Provide the [X, Y] coordinate of the cell's center where the given text is located.  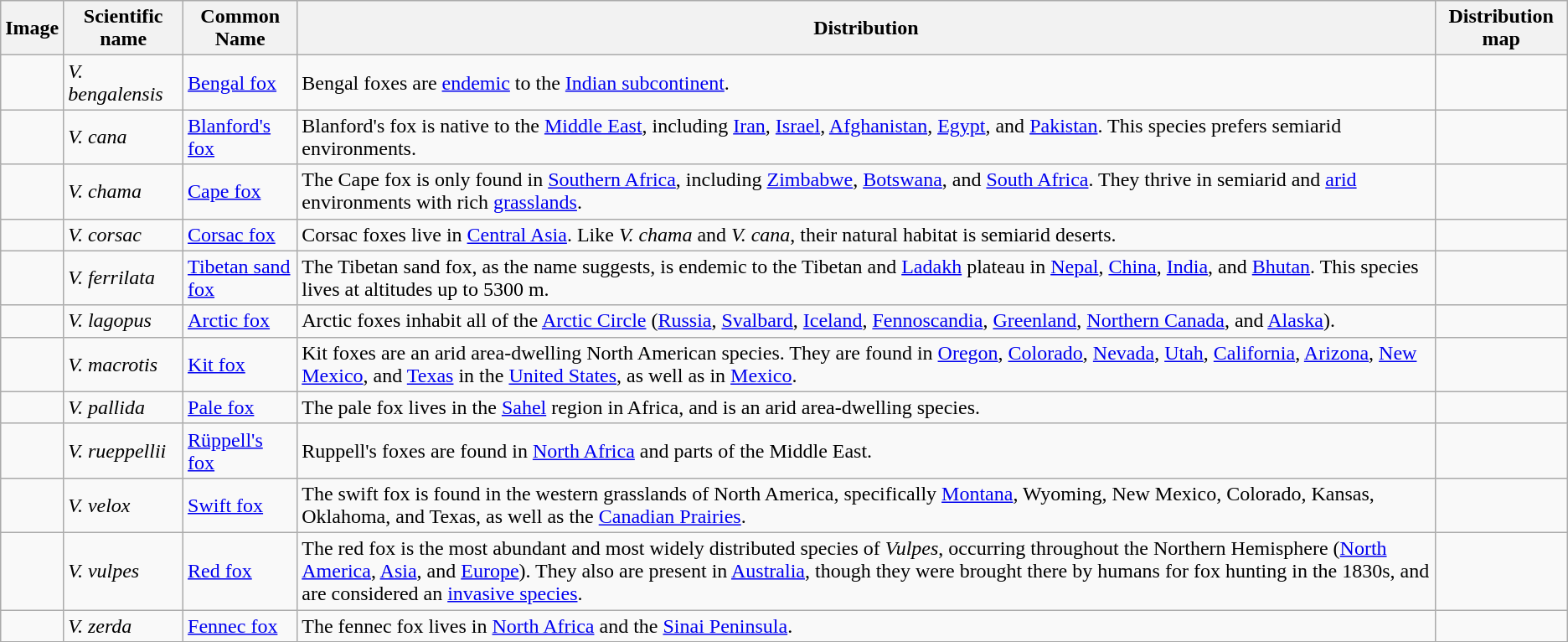
V. bengalensis [124, 82]
V. vulpes [124, 571]
Blanford's fox is native to the Middle East, including Iran, Israel, Afghanistan, Egypt, and Pakistan. This species prefers semiarid environments. [866, 137]
Corsac fox [240, 235]
Blanford's fox [240, 137]
V. lagopus [124, 321]
Common Name [240, 28]
Red fox [240, 571]
V. pallida [124, 407]
V. corsac [124, 235]
Tibetan sand fox [240, 278]
Pale fox [240, 407]
Rüppell's fox [240, 451]
Swift fox [240, 505]
V. ferrilata [124, 278]
The fennec fox lives in North Africa and the Sinai Peninsula. [866, 626]
Bengal fox [240, 82]
V. macrotis [124, 364]
Cape fox [240, 191]
V. cana [124, 137]
Corsac foxes live in Central Asia. Like V. chama and V. cana, their natural habitat is semiarid deserts. [866, 235]
V. rueppellii [124, 451]
V. velox [124, 505]
Arctic fox [240, 321]
Fennec fox [240, 626]
Kit fox [240, 364]
Scientific name [124, 28]
Image [32, 28]
V. zerda [124, 626]
Bengal foxes are endemic to the Indian subcontinent. [866, 82]
Ruppell's foxes are found in North Africa and parts of the Middle East. [866, 451]
Distribution map [1501, 28]
Distribution [866, 28]
The pale fox lives in the Sahel region in Africa, and is an arid area-dwelling species. [866, 407]
V. chama [124, 191]
Arctic foxes inhabit all of the Arctic Circle (Russia, Svalbard, Iceland, Fennoscandia, Greenland, Northern Canada, and Alaska). [866, 321]
